Provide the (X, Y) coordinate of the cell's center where the given text is located.  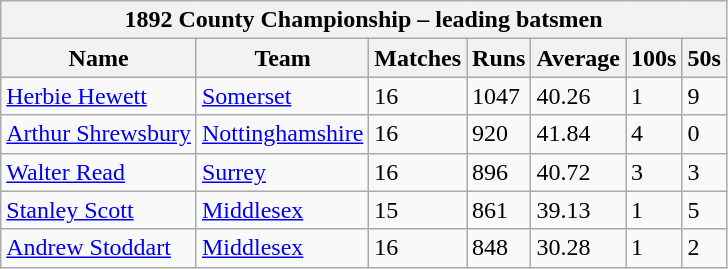
2 (704, 248)
Average (578, 58)
Runs (499, 58)
Nottinghamshire (282, 134)
Stanley Scott (99, 210)
Andrew Stoddart (99, 248)
Arthur Shrewsbury (99, 134)
41.84 (578, 134)
50s (704, 58)
Matches (418, 58)
39.13 (578, 210)
Surrey (282, 172)
0 (704, 134)
4 (654, 134)
30.28 (578, 248)
1892 County Championship – leading batsmen (364, 20)
40.26 (578, 96)
40.72 (578, 172)
100s (654, 58)
1047 (499, 96)
5 (704, 210)
15 (418, 210)
Somerset (282, 96)
Walter Read (99, 172)
Herbie Hewett (99, 96)
Name (99, 58)
896 (499, 172)
861 (499, 210)
9 (704, 96)
Team (282, 58)
848 (499, 248)
920 (499, 134)
